Find where the given text appears and provide that cell's center as (X, Y) coordinate. 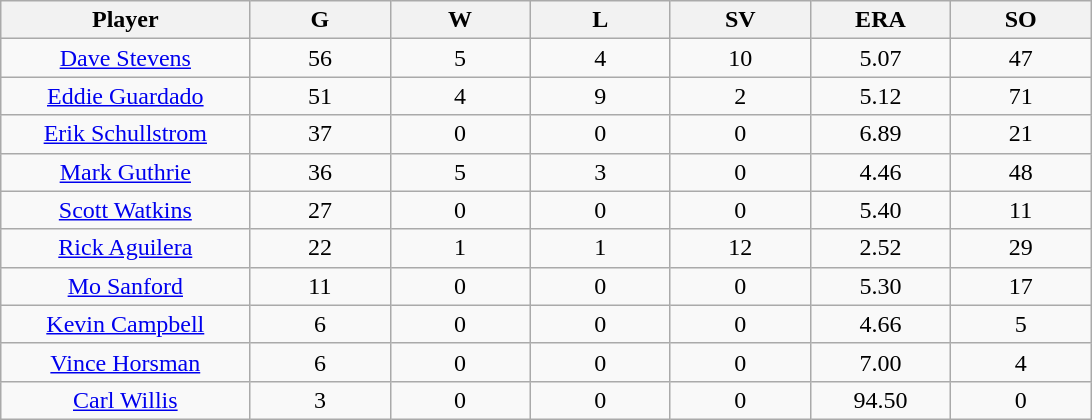
5.12 (880, 96)
4.66 (880, 324)
G (320, 20)
47 (1021, 58)
29 (1021, 248)
Mo Sanford (126, 286)
ERA (880, 20)
SO (1021, 20)
Mark Guthrie (126, 172)
5.30 (880, 286)
SV (740, 20)
94.50 (880, 400)
37 (320, 134)
Player (126, 20)
Dave Stevens (126, 58)
5.40 (880, 210)
48 (1021, 172)
36 (320, 172)
Scott Watkins (126, 210)
Erik Schullstrom (126, 134)
Eddie Guardado (126, 96)
Carl Willis (126, 400)
2 (740, 96)
6.89 (880, 134)
4.46 (880, 172)
17 (1021, 286)
51 (320, 96)
56 (320, 58)
12 (740, 248)
2.52 (880, 248)
27 (320, 210)
7.00 (880, 362)
Rick Aguilera (126, 248)
22 (320, 248)
9 (600, 96)
W (460, 20)
71 (1021, 96)
Vince Horsman (126, 362)
L (600, 20)
21 (1021, 134)
Kevin Campbell (126, 324)
10 (740, 58)
5.07 (880, 58)
